Search for the cell housing the specified text and yield its (x, y) center coordinate. 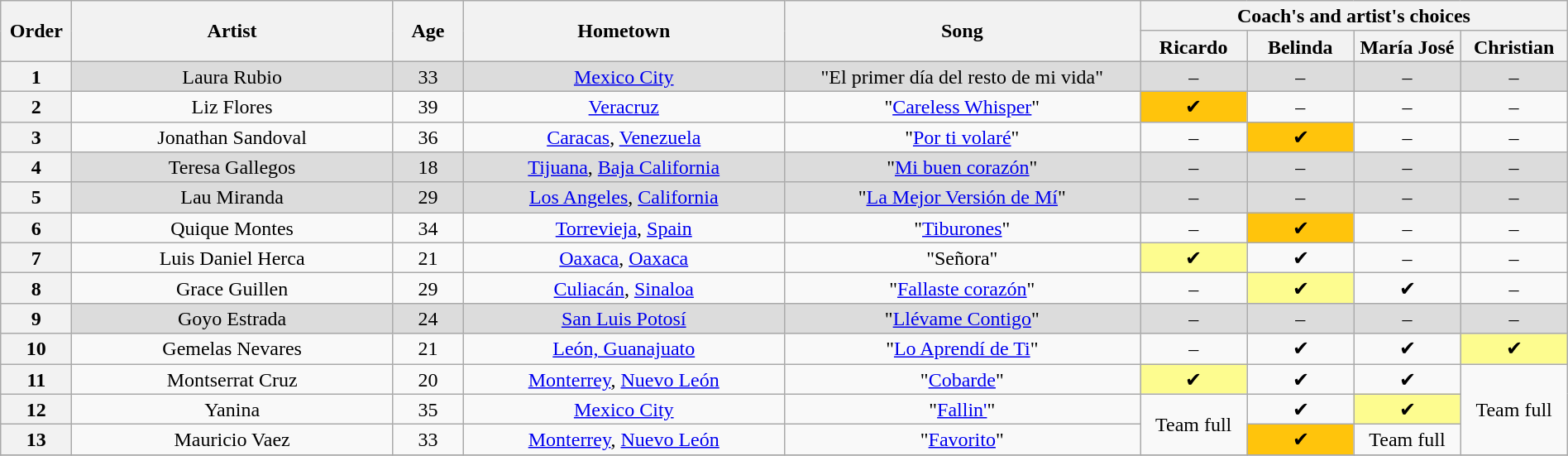
"Fallin'" (963, 409)
10 (36, 349)
34 (428, 228)
"Lo Aprendí de Ti" (963, 349)
Ricardo (1194, 46)
Quique Montes (232, 228)
3 (36, 137)
"Careless Whisper" (963, 106)
39 (428, 106)
"Mi buen corazón" (963, 167)
Jonathan Sandoval (232, 137)
"Tiburones" (963, 228)
Belinda (1300, 46)
2 (36, 106)
24 (428, 318)
11 (36, 379)
"La Mejor Versión de Mí" (963, 197)
"Señora" (963, 258)
Order (36, 31)
6 (36, 228)
Tijuana, Baja California (624, 167)
Liz Flores (232, 106)
"Favorito" (963, 440)
Hometown (624, 31)
Coach's and artist's choices (1355, 17)
León, Guanajuato (624, 349)
"Por ti volaré" (963, 137)
Luis Daniel Herca (232, 258)
Caracas, Venezuela (624, 137)
18 (428, 167)
Los Angeles, California (624, 197)
Lau Miranda (232, 197)
Goyo Estrada (232, 318)
Song (963, 31)
"Cobarde" (963, 379)
Torrevieja, Spain (624, 228)
8 (36, 288)
"El primer día del resto de mi vida" (963, 76)
4 (36, 167)
"Fallaste corazón" (963, 288)
Oaxaca, Oaxaca (624, 258)
Mauricio Vaez (232, 440)
Artist (232, 31)
Grace Guillen (232, 288)
Montserrat Cruz (232, 379)
Yanina (232, 409)
San Luis Potosí (624, 318)
"Llévame Contigo" (963, 318)
36 (428, 137)
7 (36, 258)
Teresa Gallegos (232, 167)
Christian (1513, 46)
Culiacán, Sinaloa (624, 288)
Gemelas Nevares (232, 349)
12 (36, 409)
Veracruz (624, 106)
20 (428, 379)
13 (36, 440)
35 (428, 409)
Laura Rubio (232, 76)
María José (1408, 46)
9 (36, 318)
Age (428, 31)
1 (36, 76)
5 (36, 197)
